Return (x, y) of the center of cell containing provided text 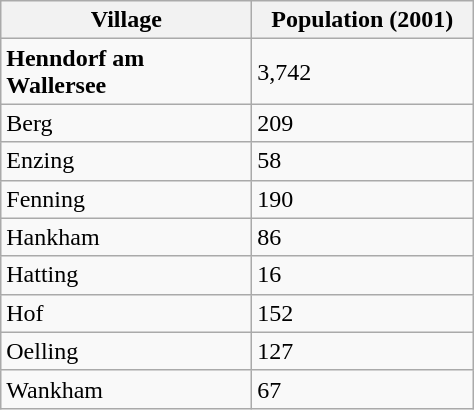
86 (362, 237)
127 (362, 351)
Henndorf am Wallersee (126, 72)
Enzing (126, 161)
Hankham (126, 237)
Oelling (126, 351)
190 (362, 199)
Hof (126, 313)
16 (362, 275)
3,742 (362, 72)
Hatting (126, 275)
67 (362, 389)
209 (362, 123)
Village (126, 20)
58 (362, 161)
Fenning (126, 199)
Wankham (126, 389)
Population (2001) (362, 20)
152 (362, 313)
Berg (126, 123)
